Return (x, y) of the center of cell containing provided text 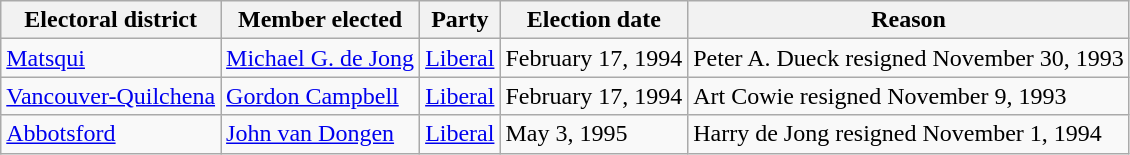
Reason (909, 20)
Art Cowie resigned November 9, 1993 (909, 96)
May 3, 1995 (594, 134)
Matsqui (111, 58)
Electoral district (111, 20)
Vancouver-Quilchena (111, 96)
Member elected (320, 20)
Harry de Jong resigned November 1, 1994 (909, 134)
Election date (594, 20)
Peter A. Dueck resigned November 30, 1993 (909, 58)
Abbotsford (111, 134)
John van Dongen (320, 134)
Party (460, 20)
Gordon Campbell (320, 96)
Michael G. de Jong (320, 58)
